Scan for the cell matching the given text and deliver its (X, Y) coordinate at center. 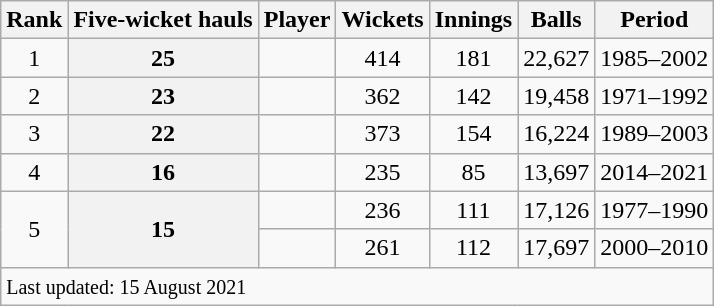
2000–2010 (654, 248)
15 (163, 229)
1 (34, 58)
235 (382, 172)
236 (382, 210)
16 (163, 172)
1989–2003 (654, 134)
Last updated: 15 August 2021 (358, 286)
22,627 (556, 58)
Player (297, 20)
Five-wicket hauls (163, 20)
23 (163, 96)
25 (163, 58)
373 (382, 134)
16,224 (556, 134)
85 (473, 172)
154 (473, 134)
414 (382, 58)
Period (654, 20)
5 (34, 229)
17,126 (556, 210)
181 (473, 58)
112 (473, 248)
22 (163, 134)
3 (34, 134)
2 (34, 96)
17,697 (556, 248)
1977–1990 (654, 210)
142 (473, 96)
362 (382, 96)
Balls (556, 20)
19,458 (556, 96)
Innings (473, 20)
1971–1992 (654, 96)
1985–2002 (654, 58)
261 (382, 248)
Rank (34, 20)
111 (473, 210)
2014–2021 (654, 172)
4 (34, 172)
Wickets (382, 20)
13,697 (556, 172)
